For the text-containing cell, return its midpoint in (x, y) coordinate format. 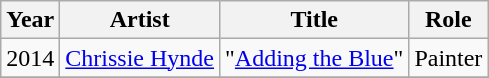
Year (30, 20)
"Adding the Blue" (314, 58)
Artist (140, 20)
Painter (448, 58)
Title (314, 20)
Role (448, 20)
Chrissie Hynde (140, 58)
2014 (30, 58)
